Detect which cell encompasses the target text, then output its [X, Y] center coordinate. 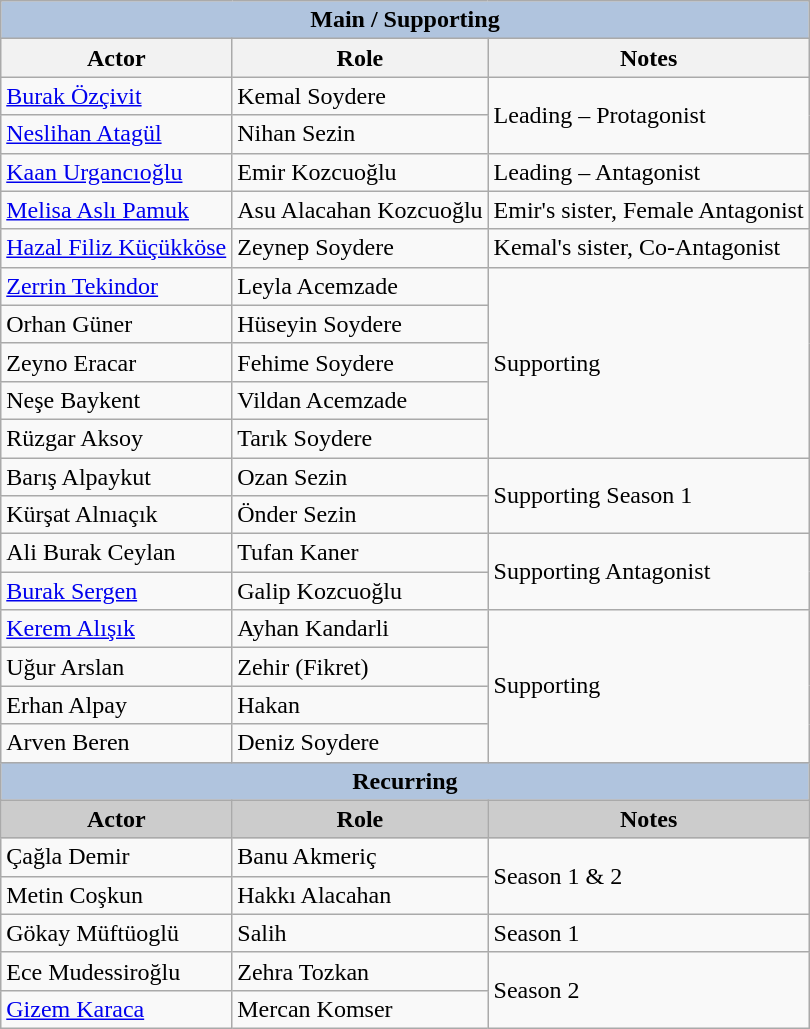
Hakkı Alacahan [360, 895]
Leading – Protagonist [648, 115]
Hakan [360, 705]
Zehir (Fikret) [360, 667]
Kaan Urgancıoğlu [116, 172]
Recurring [405, 781]
Supporting Season 1 [648, 496]
Önder Sezin [360, 515]
Mercan Komser [360, 1009]
Neşe Baykent [116, 400]
Arven Beren [116, 743]
Çağla Demir [116, 857]
Neslihan Atagül [116, 134]
Kürşat Alnıaçık [116, 515]
Ozan Sezin [360, 477]
Erhan Alpay [116, 705]
Kemal Soydere [360, 96]
Salih [360, 933]
Uğur Arslan [116, 667]
Vildan Acemzade [360, 400]
Main / Supporting [405, 20]
Supporting Antagonist [648, 572]
Zerrin Tekindor [116, 286]
Asu Alacahan Kozcuoğlu [360, 210]
Barış Alpaykut [116, 477]
Galip Kozcuoğlu [360, 591]
Zeynep Soydere [360, 248]
Kerem Alışık [116, 629]
Season 1 & 2 [648, 876]
Melisa Aslı Pamuk [116, 210]
Burak Özçivit [116, 96]
Leyla Acemzade [360, 286]
Zehra Tozkan [360, 971]
Season 1 [648, 933]
Gökay Müftüoglü [116, 933]
Deniz Soydere [360, 743]
Kemal's sister, Co-Antagonist [648, 248]
Ayhan Kandarli [360, 629]
Emir's sister, Female Antagonist [648, 210]
Ali Burak Ceylan [116, 553]
Tarık Soydere [360, 438]
Fehime Soydere [360, 362]
Hazal Filiz Küçükköse [116, 248]
Ece Mudessiroğlu [116, 971]
Burak Sergen [116, 591]
Metin Coşkun [116, 895]
Nihan Sezin [360, 134]
Season 2 [648, 990]
Hüseyin Soydere [360, 324]
Zeyno Eracar [116, 362]
Tufan Kaner [360, 553]
Emir Kozcuoğlu [360, 172]
Gizem Karaca [116, 1009]
Banu Akmeriç [360, 857]
Leading – Antagonist [648, 172]
Orhan Güner [116, 324]
Rüzgar Aksoy [116, 438]
